From the cell containing the given text, extract its center point as (x, y) coordinate. 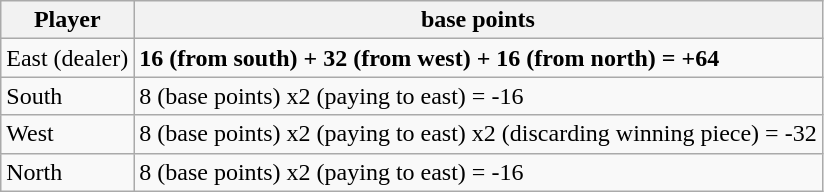
West (68, 134)
8 (base points) x2 (paying to east) x2 (discarding winning piece) = -32 (478, 134)
South (68, 96)
East (dealer) (68, 58)
North (68, 172)
base points (478, 20)
16 (from south) + 32 (from west) + 16 (from north) = +64 (478, 58)
Player (68, 20)
